For the text-containing cell, return its midpoint in (x, y) coordinate format. 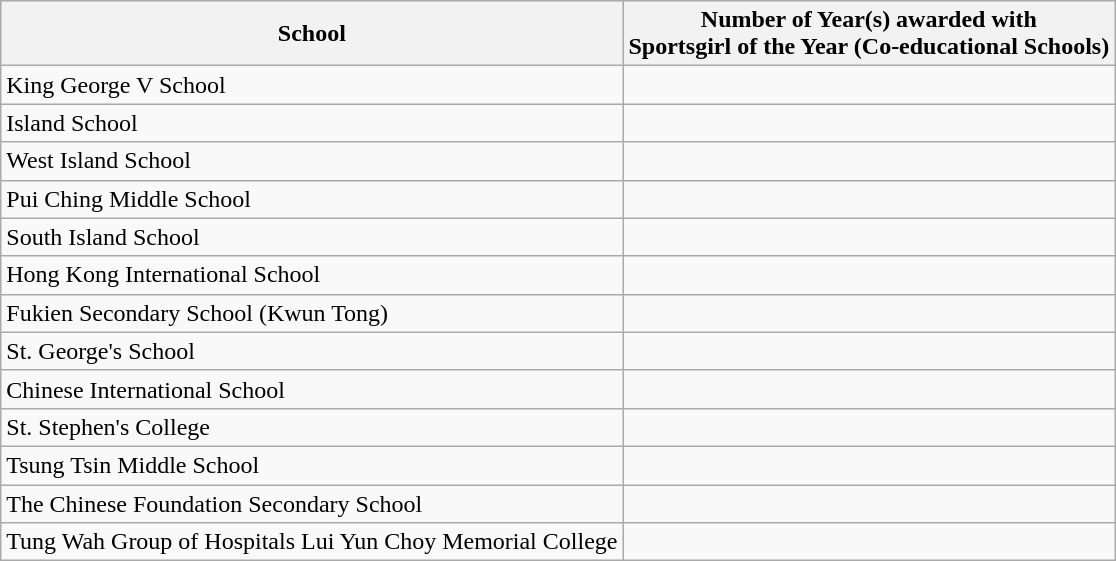
Tsung Tsin Middle School (312, 465)
The Chinese Foundation Secondary School (312, 503)
Pui Ching Middle School (312, 199)
Hong Kong International School (312, 275)
South Island School (312, 237)
Fukien Secondary School (Kwun Tong) (312, 313)
Number of Year(s) awarded withSportsgirl of the Year (Co-educational Schools) (869, 34)
St. Stephen's College (312, 427)
Chinese International School (312, 389)
Tung Wah Group of Hospitals Lui Yun Choy Memorial College (312, 542)
Island School (312, 123)
St. George's School (312, 351)
West Island School (312, 161)
King George V School (312, 85)
School (312, 34)
